Return (X, Y) of the center of cell containing provided text 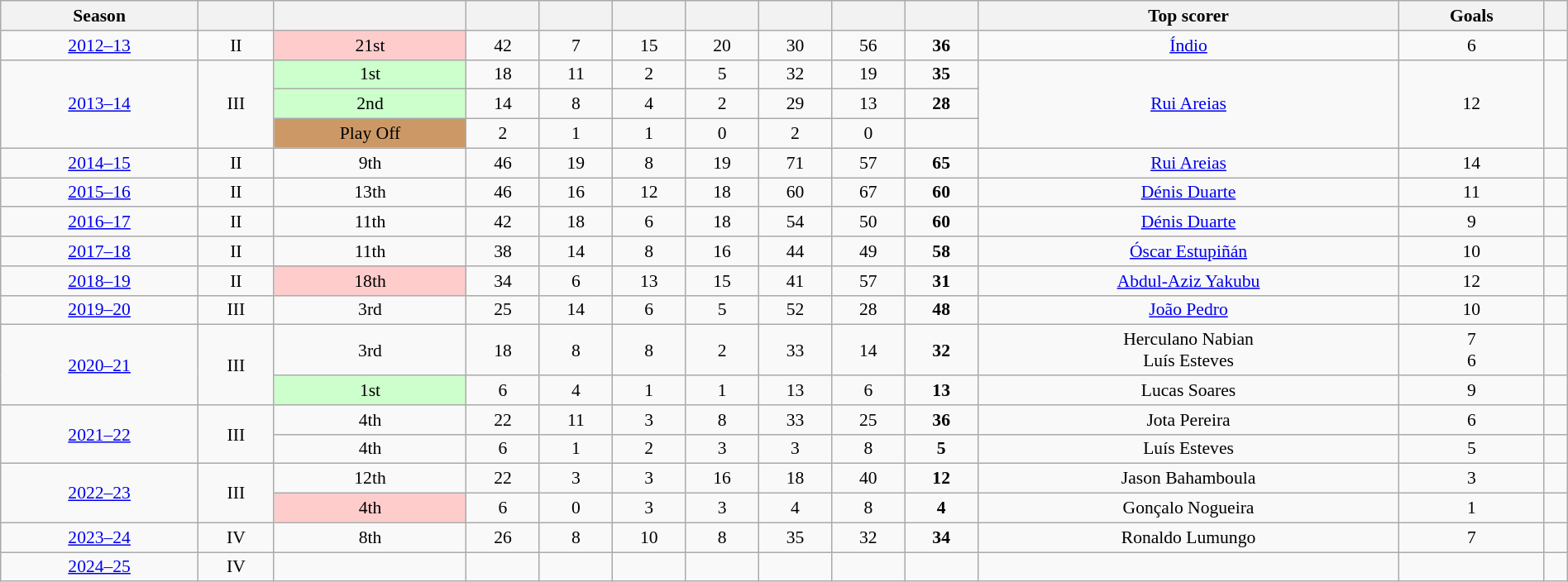
58 (941, 251)
Óscar Estupiñán (1188, 251)
2021–22 (99, 435)
2023–24 (99, 537)
52 (795, 310)
9th (370, 163)
18th (370, 281)
João Pedro (1188, 310)
49 (868, 251)
76 (1472, 351)
2020–21 (99, 365)
12th (370, 479)
30 (795, 45)
Jason Bahamboula (1188, 479)
50 (868, 222)
20 (722, 45)
41 (795, 281)
31 (941, 281)
2022–23 (99, 493)
Jota Pereira (1188, 420)
48 (941, 310)
2012–13 (99, 45)
44 (795, 251)
2019–20 (99, 310)
2015–16 (99, 193)
Abdul-Aziz Yakubu (1188, 281)
67 (868, 193)
Top scorer (1188, 16)
54 (795, 222)
71 (795, 163)
Gonçalo Nogueira (1188, 508)
2018–19 (99, 281)
Play Off (370, 134)
Índio (1188, 45)
29 (795, 104)
56 (868, 45)
21st (370, 45)
38 (503, 251)
Herculano Nabian Luís Esteves (1188, 351)
2nd (370, 104)
40 (868, 479)
8th (370, 537)
26 (503, 537)
Luís Esteves (1188, 449)
Season (99, 16)
2014–15 (99, 163)
65 (941, 163)
Goals (1472, 16)
Ronaldo Lumungo (1188, 537)
2013–14 (99, 104)
13th (370, 193)
2017–18 (99, 251)
2024–25 (99, 567)
Lucas Soares (1188, 390)
2016–17 (99, 222)
